Output the (x, y) coordinate of the center of the cell containing the given text.  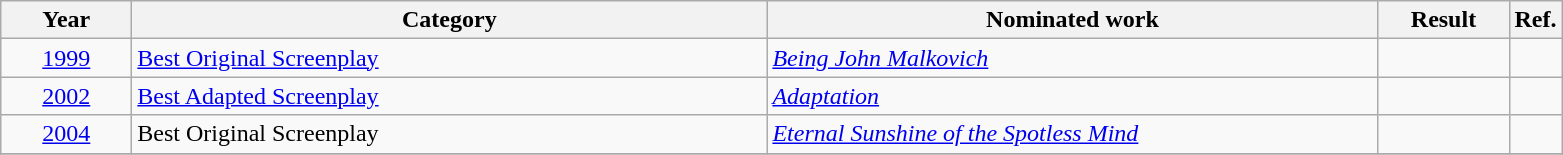
Result (1444, 20)
Ref. (1536, 20)
Being John Malkovich (1072, 58)
Year (66, 20)
Nominated work (1072, 20)
1999 (66, 58)
2004 (66, 134)
Eternal Sunshine of the Spotless Mind (1072, 134)
Category (450, 20)
Best Adapted Screenplay (450, 96)
2002 (66, 96)
Adaptation (1072, 96)
